From the cell containing the given text, extract its center point as [X, Y] coordinate. 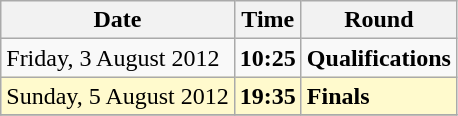
Time [268, 20]
19:35 [268, 96]
Qualifications [378, 58]
Sunday, 5 August 2012 [118, 96]
Finals [378, 96]
Date [118, 20]
Friday, 3 August 2012 [118, 58]
10:25 [268, 58]
Round [378, 20]
